Find where the given text appears and provide that cell's center as [X, Y] coordinate. 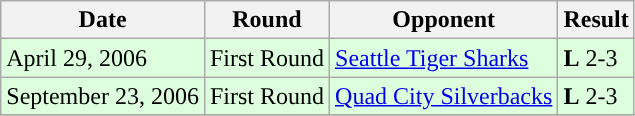
Result [596, 20]
Round [266, 20]
Opponent [444, 20]
April 29, 2006 [103, 58]
Date [103, 20]
September 23, 2006 [103, 96]
Seattle Tiger Sharks [444, 58]
Quad City Silverbacks [444, 96]
